Find where the given text appears and provide that cell's center as (x, y) coordinate. 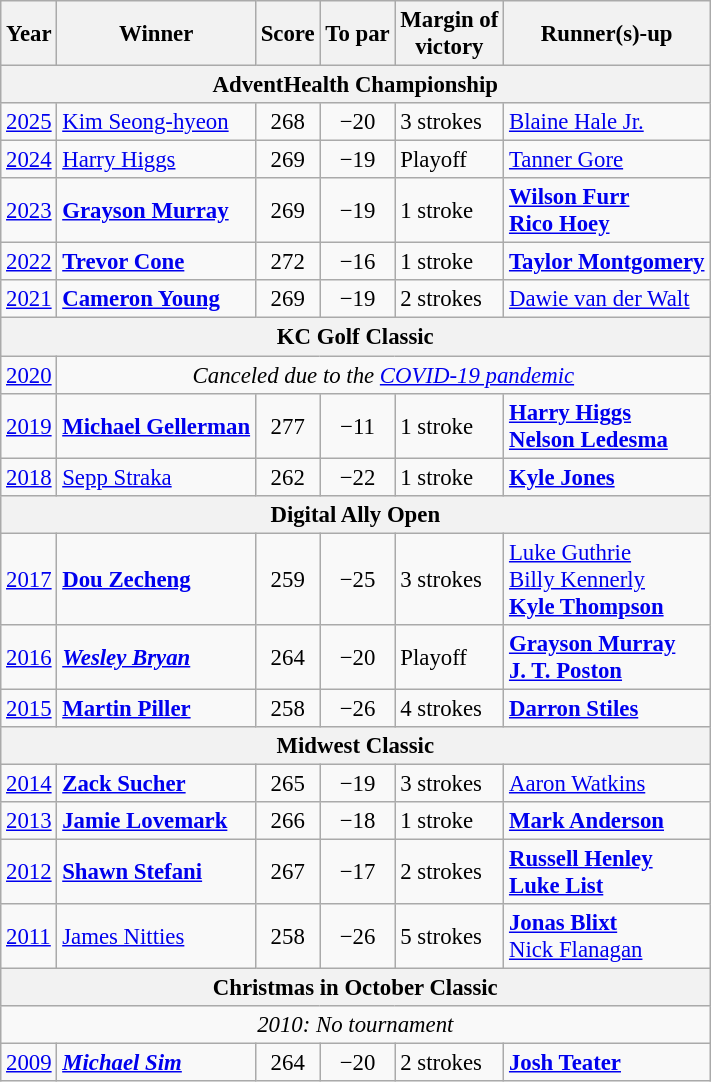
Wesley Bryan (156, 658)
Trevor Cone (156, 262)
2025 (29, 122)
Grayson Murray (156, 210)
Harry Higgs Nelson Ledesma (607, 426)
2011 (29, 936)
Blaine Hale Jr. (607, 122)
2015 (29, 708)
−22 (358, 477)
Dou Zecheng (156, 579)
2017 (29, 579)
To par (358, 34)
Wilson Furr Rico Hoey (607, 210)
2014 (29, 783)
Grayson Murray J. T. Poston (607, 658)
Runner(s)-up (607, 34)
2016 (29, 658)
Winner (156, 34)
2021 (29, 299)
Martin Piller (156, 708)
268 (288, 122)
2012 (29, 872)
Shawn Stefani (156, 872)
Zack Sucher (156, 783)
Jamie Lovemark (156, 821)
Margin ofvictory (450, 34)
−18 (358, 821)
Darron Stiles (607, 708)
Score (288, 34)
2022 (29, 262)
−16 (358, 262)
−11 (358, 426)
James Nitties (156, 936)
Aaron Watkins (607, 783)
Taylor Montgomery (607, 262)
2013 (29, 821)
2024 (29, 160)
Josh Teater (607, 1063)
Sepp Straka (156, 477)
Michael Gellerman (156, 426)
Kim Seong-hyeon (156, 122)
272 (288, 262)
262 (288, 477)
−17 (358, 872)
2018 (29, 477)
Digital Ally Open (356, 514)
Midwest Classic (356, 746)
5 strokes (450, 936)
2020 (29, 375)
266 (288, 821)
Mark Anderson (607, 821)
Kyle Jones (607, 477)
Tanner Gore (607, 160)
265 (288, 783)
267 (288, 872)
277 (288, 426)
4 strokes (450, 708)
Christmas in October Classic (356, 988)
2009 (29, 1063)
Cameron Young (156, 299)
Russell Henley Luke List (607, 872)
Year (29, 34)
2023 (29, 210)
Dawie van der Walt (607, 299)
2019 (29, 426)
Canceled due to the COVID-19 pandemic (384, 375)
KC Golf Classic (356, 337)
259 (288, 579)
AdventHealth Championship (356, 85)
Harry Higgs (156, 160)
Michael Sim (156, 1063)
Luke Guthrie Billy Kennerly Kyle Thompson (607, 579)
Jonas Blixt Nick Flanagan (607, 936)
2010: No tournament (356, 1025)
−25 (358, 579)
